Determine the [x, y] coordinate at the center of the cell enclosing the given text.  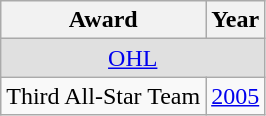
Award [104, 20]
Year [236, 20]
OHL [133, 58]
Third All-Star Team [104, 96]
2005 [236, 96]
